From the cell containing the given text, extract its center point as [x, y] coordinate. 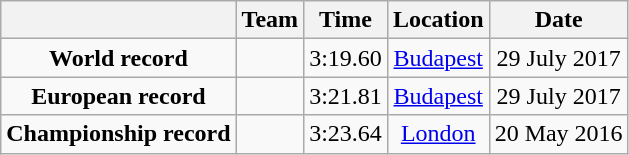
Championship record [118, 134]
Time [346, 20]
20 May 2016 [558, 134]
3:23.64 [346, 134]
3:21.81 [346, 96]
World record [118, 58]
Location [438, 20]
London [438, 134]
Date [558, 20]
3:19.60 [346, 58]
European record [118, 96]
Team [270, 20]
